Return the [X, Y] coordinate for the center point of the cell that contains the specified text.  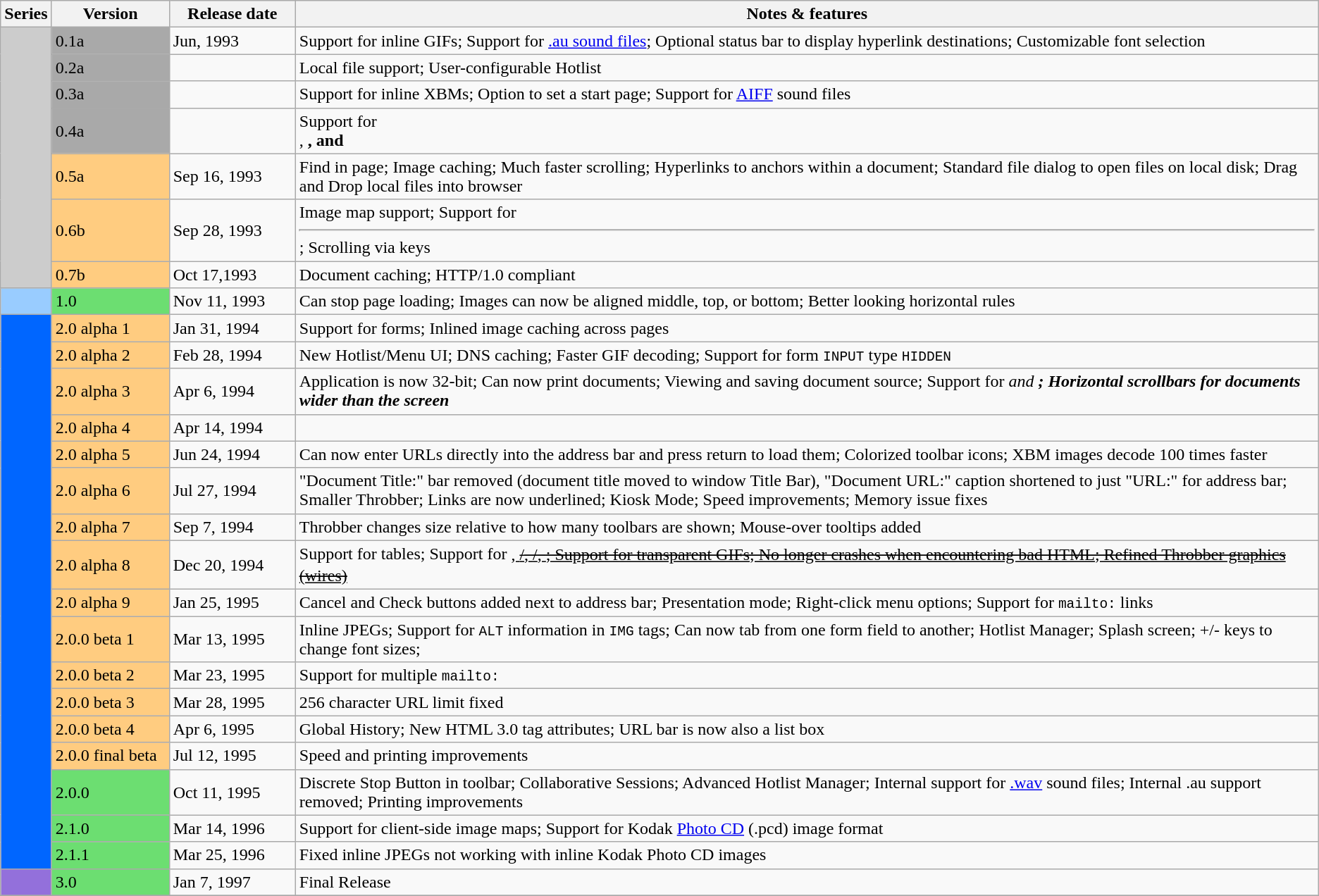
Speed and printing improvements [807, 756]
2.0 alpha 7 [110, 527]
Global History; New HTML 3.0 tag attributes; URL bar is now also a list box [807, 729]
Image map support; Support for ; Scrolling via keys [807, 230]
Version [110, 14]
0.1a [110, 41]
Oct 11, 1995 [233, 792]
Support for , , and [807, 131]
Support for inline GIFs; Support for .au sound files; Optional status bar to display hyperlink destinations; Customizable font selection [807, 41]
Dec 20, 1994 [233, 565]
Series [26, 14]
Can stop page loading; Images can now be aligned middle, top, or bottom; Better looking horizontal rules [807, 301]
2.0.0 [110, 792]
Mar 14, 1996 [233, 828]
Feb 28, 1994 [233, 355]
Release date [233, 14]
Sep 7, 1994 [233, 527]
Jul 27, 1994 [233, 490]
Apr 14, 1994 [233, 428]
Apr 6, 1995 [233, 729]
2.0.0 beta 4 [110, 729]
2.0 alpha 1 [110, 328]
2.0.0 beta 1 [110, 640]
Fixed inline JPEGs not working with inline Kodak Photo CD images [807, 855]
Local file support; User-configurable Hotlist [807, 68]
0.3a [110, 94]
2.0 alpha 3 [110, 392]
Support for multiple mailto: [807, 676]
Support for inline XBMs; Option to set a start page; Support for AIFF sound files [807, 94]
Jan 7, 1997 [233, 882]
Final Release [807, 882]
Nov 11, 1993 [233, 301]
0.4a [110, 131]
Jun 24, 1994 [233, 454]
2.1.0 [110, 828]
Jan 25, 1995 [233, 603]
Document caching; HTTP/1.0 compliant [807, 275]
Jul 12, 1995 [233, 756]
Jan 31, 1994 [233, 328]
2.0 alpha 2 [110, 355]
Sep 28, 1993 [233, 230]
1.0 [110, 301]
Mar 13, 1995 [233, 640]
Support for forms; Inlined image caching across pages [807, 328]
Mar 25, 1996 [233, 855]
2.0 alpha 4 [110, 428]
2.0.0 final beta [110, 756]
2.0 alpha 5 [110, 454]
Sep 16, 1993 [233, 176]
2.0 alpha 9 [110, 603]
0.5a [110, 176]
Mar 28, 1995 [233, 702]
3.0 [110, 882]
Cancel and Check buttons added next to address bar; Presentation mode; Right-click menu options; Support for mailto: links [807, 603]
Notes & features [807, 14]
Apr 6, 1994 [233, 392]
Oct 17,1993 [233, 275]
2.1.1 [110, 855]
Mar 23, 1995 [233, 676]
0.7b [110, 275]
Jun, 1993 [233, 41]
256 character URL limit fixed [807, 702]
2.0.0 beta 2 [110, 676]
0.2a [110, 68]
Support for client-side image maps; Support for Kodak Photo CD (.pcd) image format [807, 828]
Can now enter URLs directly into the address bar and press return to load them; Colorized toolbar icons; XBM images decode 100 times faster [807, 454]
Throbber changes size relative to how many toolbars are shown; Mouse-over tooltips added [807, 527]
2.0 alpha 6 [110, 490]
0.6b [110, 230]
2.0.0 beta 3 [110, 702]
2.0 alpha 8 [110, 565]
New Hotlist/Menu UI; DNS caching; Faster GIF decoding; Support for form INPUT type HIDDEN [807, 355]
